Identify which cell holds the provided text, then report its (X, Y) central coordinate. 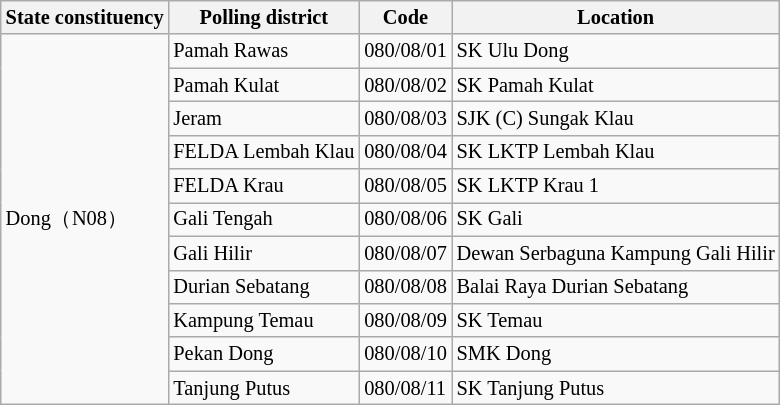
SK Tanjung Putus (616, 388)
080/08/09 (405, 320)
080/08/11 (405, 388)
SMK Dong (616, 354)
SK LKTP Krau 1 (616, 186)
SK LKTP Lembah Klau (616, 152)
080/08/03 (405, 118)
Tanjung Putus (264, 388)
Pamah Kulat (264, 85)
080/08/10 (405, 354)
080/08/05 (405, 186)
Location (616, 17)
Jeram (264, 118)
SK Ulu Dong (616, 51)
Gali Tengah (264, 219)
Polling district (264, 17)
080/08/06 (405, 219)
FELDA Krau (264, 186)
080/08/08 (405, 287)
Balai Raya Durian Sebatang (616, 287)
Pamah Rawas (264, 51)
080/08/01 (405, 51)
080/08/07 (405, 253)
SK Gali (616, 219)
Pekan Dong (264, 354)
FELDA Lembah Klau (264, 152)
080/08/04 (405, 152)
Dewan Serbaguna Kampung Gali Hilir (616, 253)
080/08/02 (405, 85)
SJK (C) Sungak Klau (616, 118)
Durian Sebatang (264, 287)
State constituency (85, 17)
Code (405, 17)
SK Pamah Kulat (616, 85)
SK Temau (616, 320)
Dong（N08） (85, 219)
Gali Hilir (264, 253)
Kampung Temau (264, 320)
